For the text-containing cell, return its midpoint in [x, y] coordinate format. 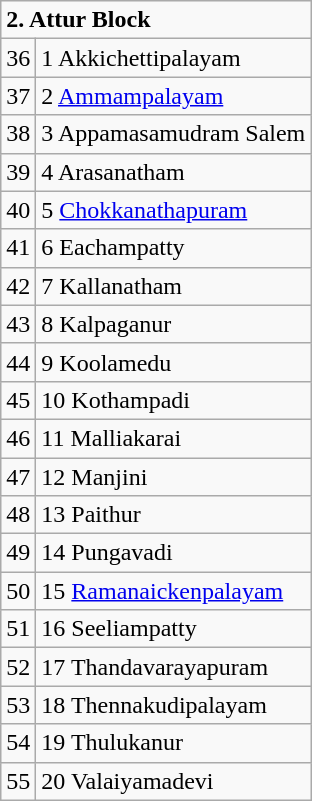
16 Seeliampatty [174, 629]
36 [18, 58]
52 [18, 667]
18 Thennakudipalayam [174, 705]
10 Kothampadi [174, 400]
9 Koolamedu [174, 362]
6 Eachampatty [174, 248]
44 [18, 362]
39 [18, 172]
1 Akkichettipalayam [174, 58]
8 Kalpaganur [174, 324]
4 Arasanatham [174, 172]
15 Ramanaickenpalayam [174, 591]
14 Pungavadi [174, 553]
37 [18, 96]
54 [18, 743]
20 Valaiyamadevi [174, 781]
11 Malliakarai [174, 438]
45 [18, 400]
51 [18, 629]
13 Paithur [174, 515]
42 [18, 286]
41 [18, 248]
3 Appamasamudram Salem [174, 134]
12 Manjini [174, 477]
40 [18, 210]
55 [18, 781]
43 [18, 324]
2. Attur Block [156, 20]
5 Chokkanathapuram [174, 210]
7 Kallanatham [174, 286]
19 Thulukanur [174, 743]
46 [18, 438]
2 Ammampalayam [174, 96]
38 [18, 134]
48 [18, 515]
49 [18, 553]
47 [18, 477]
50 [18, 591]
53 [18, 705]
17 Thandavarayapuram [174, 667]
